Find where the given text appears and provide that cell's center as [x, y] coordinate. 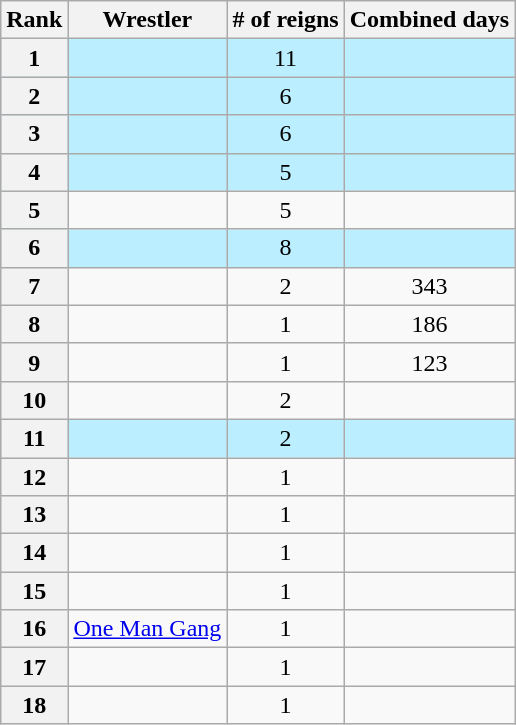
Rank [34, 20]
13 [34, 515]
10 [34, 400]
7 [34, 286]
12 [34, 477]
186 [429, 324]
4 [34, 172]
123 [429, 362]
Combined days [429, 20]
Wrestler [148, 20]
14 [34, 553]
9 [34, 362]
16 [34, 629]
18 [34, 705]
15 [34, 591]
3 [34, 134]
# of reigns [286, 20]
One Man Gang [148, 629]
17 [34, 667]
343 [429, 286]
